For the text-containing cell, return its midpoint in [x, y] coordinate format. 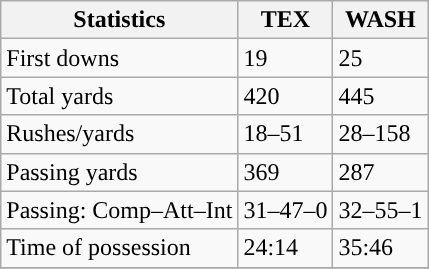
32–55–1 [380, 210]
Passing yards [120, 172]
18–51 [286, 134]
369 [286, 172]
Rushes/yards [120, 134]
Total yards [120, 96]
420 [286, 96]
25 [380, 58]
28–158 [380, 134]
Passing: Comp–Att–Int [120, 210]
WASH [380, 20]
31–47–0 [286, 210]
35:46 [380, 248]
19 [286, 58]
Time of possession [120, 248]
First downs [120, 58]
445 [380, 96]
24:14 [286, 248]
TEX [286, 20]
287 [380, 172]
Statistics [120, 20]
